Determine the (X, Y) coordinate at the center of the cell enclosing the given text.  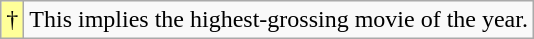
This implies the highest-grossing movie of the year. (279, 20)
† (12, 20)
